Output the (x, y) coordinate of the center of the cell containing the given text.  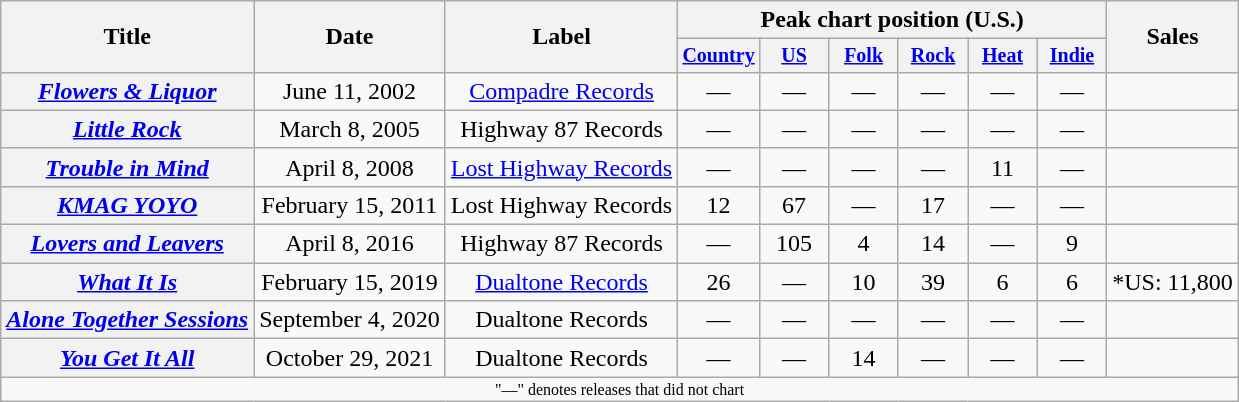
9 (1072, 244)
Flowers & Liquor (128, 91)
11 (1002, 167)
Indie (1072, 56)
Country (719, 56)
Folk (864, 56)
67 (794, 205)
June 11, 2002 (350, 91)
105 (794, 244)
Compadre Records (561, 91)
39 (932, 282)
4 (864, 244)
Alone Together Sessions (128, 320)
10 (864, 282)
March 8, 2005 (350, 129)
Label (561, 37)
You Get It All (128, 358)
Lovers and Leavers (128, 244)
April 8, 2008 (350, 167)
Peak chart position (U.S.) (892, 20)
What It Is (128, 282)
February 15, 2019 (350, 282)
KMAG YOYO (128, 205)
Trouble in Mind (128, 167)
February 15, 2011 (350, 205)
April 8, 2016 (350, 244)
October 29, 2021 (350, 358)
12 (719, 205)
*US: 11,800 (1173, 282)
Date (350, 37)
26 (719, 282)
Sales (1173, 37)
Rock (932, 56)
Little Rock (128, 129)
US (794, 56)
"—" denotes releases that did not chart (620, 389)
17 (932, 205)
Heat (1002, 56)
September 4, 2020 (350, 320)
Title (128, 37)
